Detect which cell encompasses the target text, then output its [X, Y] center coordinate. 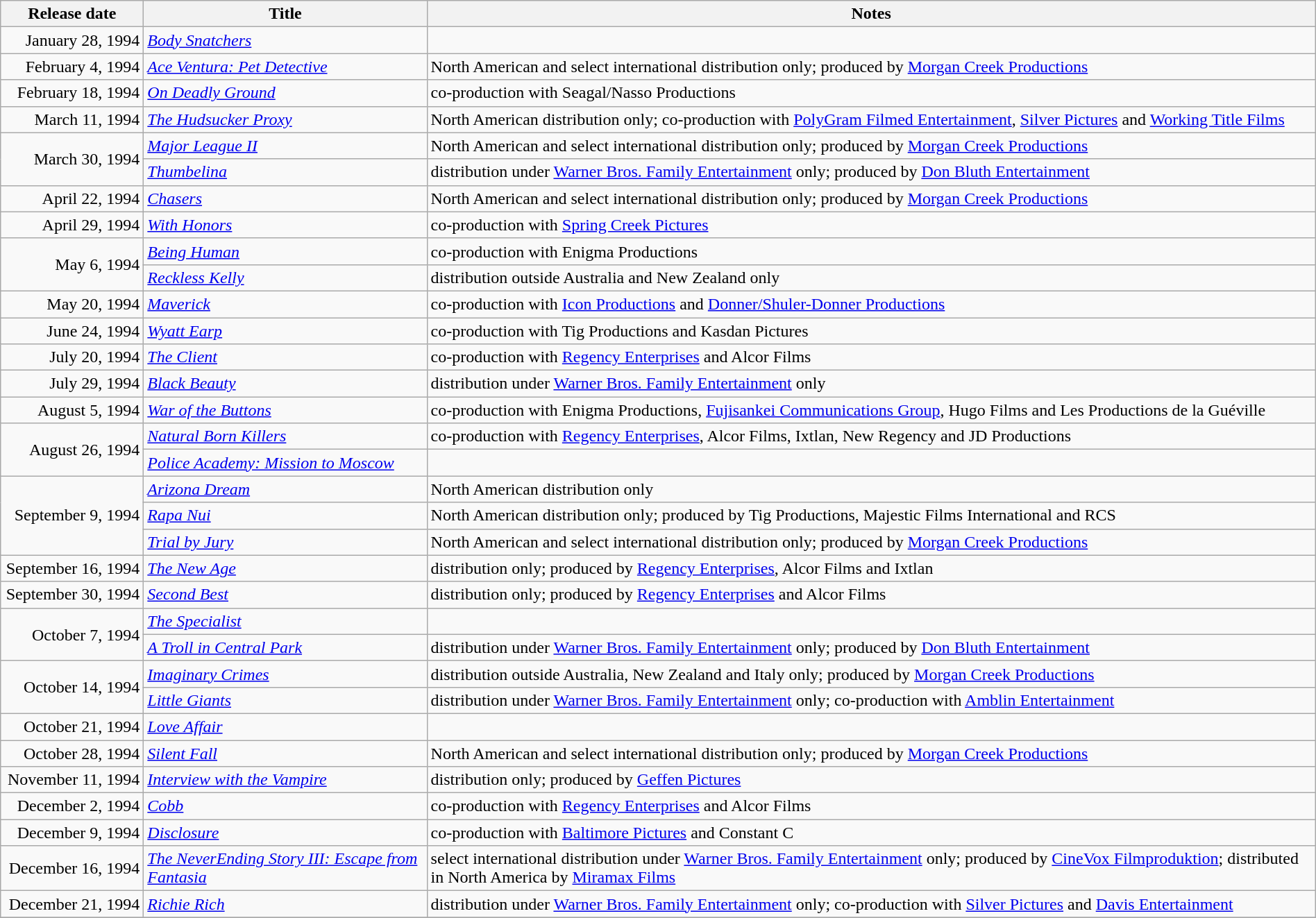
co-production with Baltimore Pictures and Constant C [871, 833]
July 20, 1994 [72, 357]
co-production with Enigma Productions [871, 251]
December 21, 1994 [72, 904]
Trial by Jury [285, 542]
Title [285, 14]
May 6, 1994 [72, 264]
The NeverEnding Story III: Escape from Fantasia [285, 869]
Wyatt Earp [285, 331]
co-production with Seagal/Nasso Productions [871, 93]
A Troll in Central Park [285, 647]
co-production with Spring Creek Pictures [871, 225]
Maverick [285, 304]
Second Best [285, 595]
distribution only; produced by Geffen Pictures [871, 780]
Natural Born Killers [285, 436]
January 28, 1994 [72, 40]
North American distribution only; co-production with PolyGram Filmed Entertainment, Silver Pictures and Working Title Films [871, 119]
Major League II [285, 146]
The Specialist [285, 621]
Police Academy: Mission to Moscow [285, 463]
July 29, 1994 [72, 384]
On Deadly Ground [285, 93]
April 29, 1994 [72, 225]
Disclosure [285, 833]
June 24, 1994 [72, 331]
distribution outside Australia, New Zealand and Italy only; produced by Morgan Creek Productions [871, 674]
distribution under Warner Bros. Family Entertainment only; co-production with Silver Pictures and Davis Entertainment [871, 904]
March 11, 1994 [72, 119]
April 22, 1994 [72, 198]
Being Human [285, 251]
Black Beauty [285, 384]
March 30, 1994 [72, 159]
The New Age [285, 568]
September 30, 1994 [72, 595]
February 4, 1994 [72, 67]
Little Giants [285, 700]
Silent Fall [285, 753]
October 28, 1994 [72, 753]
North American distribution only [871, 489]
distribution under Warner Bros. Family Entertainment only [871, 384]
December 16, 1994 [72, 869]
North American distribution only; produced by Tig Productions, Majestic Films International and RCS [871, 516]
Release date [72, 14]
October 21, 1994 [72, 726]
November 11, 1994 [72, 780]
August 26, 1994 [72, 450]
The Client [285, 357]
Love Affair [285, 726]
Arizona Dream [285, 489]
distribution only; produced by Regency Enterprises, Alcor Films and Ixtlan [871, 568]
Notes [871, 14]
distribution under Warner Bros. Family Entertainment only; co-production with Amblin Entertainment [871, 700]
December 2, 1994 [72, 806]
Thumbelina [285, 172]
Richie Rich [285, 904]
February 18, 1994 [72, 93]
October 7, 1994 [72, 634]
September 16, 1994 [72, 568]
co-production with Regency Enterprises, Alcor Films, Ixtlan, New Regency and JD Productions [871, 436]
Imaginary Crimes [285, 674]
The Hudsucker Proxy [285, 119]
distribution outside Australia and New Zealand only [871, 278]
With Honors [285, 225]
co-production with Tig Productions and Kasdan Pictures [871, 331]
October 14, 1994 [72, 687]
Body Snatchers [285, 40]
September 9, 1994 [72, 516]
Reckless Kelly [285, 278]
Cobb [285, 806]
December 9, 1994 [72, 833]
Interview with the Vampire [285, 780]
Ace Ventura: Pet Detective [285, 67]
distribution only; produced by Regency Enterprises and Alcor Films [871, 595]
co-production with Enigma Productions, Fujisankei Communications Group, Hugo Films and Les Productions de la Guéville [871, 410]
Rapa Nui [285, 516]
May 20, 1994 [72, 304]
Chasers [285, 198]
War of the Buttons [285, 410]
August 5, 1994 [72, 410]
co-production with Icon Productions and Donner/Shuler-Donner Productions [871, 304]
